Detect which cell encompasses the target text, then output its [x, y] center coordinate. 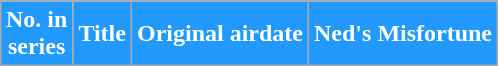
Original airdate [220, 34]
Title [102, 34]
Ned's Misfortune [404, 34]
No. inseries [36, 34]
